Return the (X, Y) coordinate for the center point of the cell that contains the specified text.  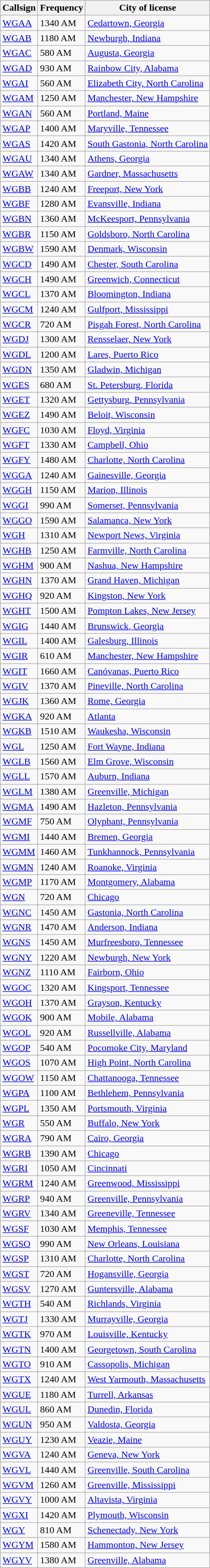
550 AM (62, 1123)
City of license (148, 8)
WGOH (19, 1003)
Goldsboro, North Carolina (148, 234)
WGNZ (19, 972)
WGOS (19, 1063)
Cincinnati (148, 1168)
Denmark, Wisconsin (148, 249)
Pompton Lakes, New Jersey (148, 611)
WGYM (19, 1545)
Montgomery, Alabama (148, 882)
1390 AM (62, 1153)
Gainesville, Georgia (148, 475)
WGYV (19, 1560)
WGIR (19, 656)
WGAU (19, 158)
Greenville, South Carolina (148, 1470)
Pocomoke City, Maryland (148, 1048)
Marion, Illinois (148, 490)
WGOK (19, 1018)
McKeesport, Pennsylvania (148, 219)
Geneva, New York (148, 1455)
New Orleans, Louisiana (148, 1244)
Elm Grove, Wisconsin (148, 761)
St. Petersburg, Florida (148, 384)
1660 AM (62, 671)
WGOW (19, 1078)
Nashua, New Hampshire (148, 565)
Turrell, Arkansas (148, 1394)
Veazie, Maine (148, 1440)
1300 AM (62, 339)
Greenville, Alabama (148, 1560)
Portland, Maine (148, 113)
Cairo, Georgia (148, 1138)
Rome, Georgia (148, 701)
Brunswick, Georgia (148, 626)
Chester, South Carolina (148, 264)
WGPL (19, 1108)
WGAS (19, 143)
Mobile, Alabama (148, 1018)
Anderson, Indiana (148, 927)
Roanoke, Virginia (148, 867)
Greeneville, Tennessee (148, 1214)
Tunkhannock, Pennsylvania (148, 852)
Richlands, Virginia (148, 1304)
Portsmouth, Virginia (148, 1108)
940 AM (62, 1199)
Farmville, North Carolina (148, 550)
Murrayville, Georgia (148, 1319)
WGGO (19, 520)
Kingsport, Tennessee (148, 988)
WGES (19, 384)
WGAD (19, 68)
WGRV (19, 1214)
610 AM (62, 656)
Waukesha, Wisconsin (148, 731)
WGN (19, 897)
Freeport, New York (148, 189)
WGGI (19, 505)
860 AM (62, 1410)
Fort Wayne, Indiana (148, 746)
Atlanta (148, 716)
Lares, Puerto Rico (148, 354)
1270 AM (62, 1289)
WGNS (19, 942)
Galesburg, Illinois (148, 641)
WGLB (19, 761)
950 AM (62, 1425)
WGH (19, 535)
WGOC (19, 988)
WGMA (19, 807)
WGY (19, 1530)
Auburn, Indiana (148, 776)
Olyphant, Pennsylvania (148, 822)
WGFT (19, 445)
Gastonia, North Carolina (148, 912)
WGRA (19, 1138)
Greenwich, Connecticut (148, 279)
WGCD (19, 264)
Greenville, Mississippi (148, 1485)
Evansville, Indiana (148, 204)
Rensselaer, New York (148, 339)
WGRM (19, 1184)
WGTK (19, 1334)
Cedartown, Georgia (148, 23)
WGAI (19, 83)
WGAB (19, 38)
WGVA (19, 1455)
1070 AM (62, 1063)
WGBB (19, 189)
1110 AM (62, 972)
WGBR (19, 234)
Beloit, Wisconsin (148, 415)
WGEZ (19, 415)
Russellville, Alabama (148, 1033)
1560 AM (62, 761)
WGUY (19, 1440)
Floyd, Virginia (148, 430)
Salamanca, New York (148, 520)
Chattanooga, Tennessee (148, 1078)
WGIG (19, 626)
WGRI (19, 1168)
WGMN (19, 867)
Gulfport, Mississippi (148, 309)
WGTH (19, 1304)
WGTN (19, 1349)
Dunedin, Florida (148, 1410)
1220 AM (62, 957)
Maryville, Tennessee (148, 128)
Plymouth, Wisconsin (148, 1515)
WGKB (19, 731)
1480 AM (62, 460)
1100 AM (62, 1093)
1050 AM (62, 1168)
WGMF (19, 822)
Fairborn, Ohio (148, 972)
WGDL (19, 354)
WGAA (19, 23)
790 AM (62, 1138)
WGTO (19, 1364)
1570 AM (62, 776)
WGOL (19, 1033)
Hogansville, Georgia (148, 1274)
WGL (19, 746)
WGMI (19, 837)
WGCH (19, 279)
WGBN (19, 219)
Bremen, Georgia (148, 837)
Murfreesboro, Tennessee (148, 942)
Guntersville, Alabama (148, 1289)
WGRP (19, 1199)
Greenville, Michigan (148, 792)
Callsign (19, 8)
970 AM (62, 1334)
Newburgh, Indiana (148, 38)
WGVY (19, 1500)
WGMM (19, 852)
Rainbow City, Alabama (148, 68)
WGLL (19, 776)
WGAN (19, 113)
Schenectady, New York (148, 1530)
930 AM (62, 68)
WGIV (19, 686)
Pisgah Forest, North Carolina (148, 324)
WGLM (19, 792)
WGHQ (19, 596)
WGBF (19, 204)
WGGH (19, 490)
WGHB (19, 550)
1470 AM (62, 927)
WGCM (19, 309)
580 AM (62, 53)
Augusta, Georgia (148, 53)
WGSV (19, 1289)
Georgetown, South Carolina (148, 1349)
680 AM (62, 384)
Athens, Georgia (148, 158)
WGFY (19, 460)
WGVM (19, 1485)
WGVL (19, 1470)
WGNC (19, 912)
Cassopolis, Michigan (148, 1364)
WGRB (19, 1153)
WGTJ (19, 1319)
WGCR (19, 324)
Gladwin, Michigan (148, 369)
WGHN (19, 580)
WGAP (19, 128)
Altavista, Virginia (148, 1500)
Newburgh, New York (148, 957)
WGGA (19, 475)
Memphis, Tennessee (148, 1229)
1580 AM (62, 1545)
WGMP (19, 882)
WGDN (19, 369)
WGHT (19, 611)
Bethlehem, Pennsylvania (148, 1093)
WGFC (19, 430)
WGAM (19, 98)
Campbell, Ohio (148, 445)
WGST (19, 1274)
High Point, North Carolina (148, 1063)
WGCL (19, 294)
WGUL (19, 1410)
WGDJ (19, 339)
1230 AM (62, 1440)
WGSO (19, 1244)
Elizabeth City, North Carolina (148, 83)
Buffalo, New York (148, 1123)
1460 AM (62, 852)
Pineville, North Carolina (148, 686)
Greenwood, Mississippi (148, 1184)
WGIL (19, 641)
WGXI (19, 1515)
WGOP (19, 1048)
1500 AM (62, 611)
WGSP (19, 1259)
Frequency (62, 8)
WGKA (19, 716)
Louisville, Kentucky (148, 1334)
WGR (19, 1123)
Kingston, New York (148, 596)
Hazleton, Pennsylvania (148, 807)
WGHM (19, 565)
Bloomington, Indiana (148, 294)
WGAW (19, 173)
WGUE (19, 1394)
WGPA (19, 1093)
910 AM (62, 1364)
WGBW (19, 249)
Gettysburg, Pennsylvania (148, 400)
WGAC (19, 53)
Grand Haven, Michigan (148, 580)
1260 AM (62, 1485)
WGNY (19, 957)
750 AM (62, 822)
Canóvanas, Puerto Rico (148, 671)
1200 AM (62, 354)
West Yarmouth, Massachusetts (148, 1379)
WGNR (19, 927)
1280 AM (62, 204)
South Gastonia, North Carolina (148, 143)
Hammonton, New Jersey (148, 1545)
WGUN (19, 1425)
810 AM (62, 1530)
1510 AM (62, 731)
Grayson, Kentucky (148, 1003)
WGET (19, 400)
WGSF (19, 1229)
WGIT (19, 671)
Somerset, Pennsylvania (148, 505)
1000 AM (62, 1500)
Greenville, Pennsylvania (148, 1199)
WGTX (19, 1379)
Newport News, Virginia (148, 535)
Valdosta, Georgia (148, 1425)
1170 AM (62, 882)
WGJK (19, 701)
Gardner, Massachusetts (148, 173)
